Locate the cell with the specified text and output its [X, Y] center coordinate. 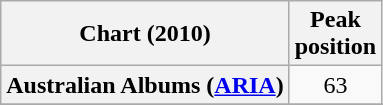
Australian Albums (ARIA) [145, 85]
63 [335, 85]
Chart (2010) [145, 34]
Peakposition [335, 34]
